For the text-containing cell, return its midpoint in [x, y] coordinate format. 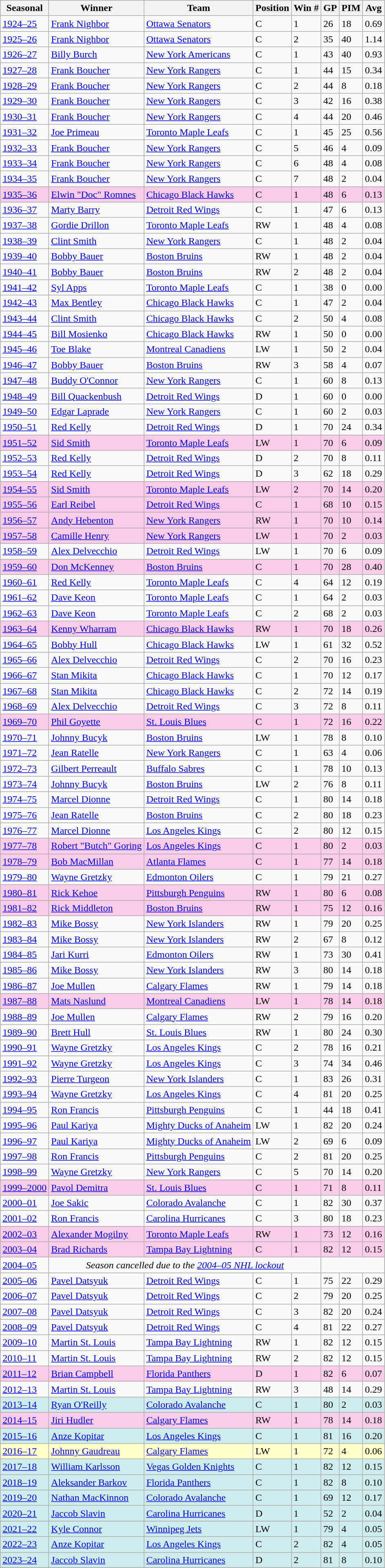
Gordie Drillon [96, 225]
Bobby Hull [96, 644]
1949–50 [24, 411]
GP [330, 8]
43 [330, 55]
1999–2000 [24, 1188]
2018–19 [24, 1482]
2003–04 [24, 1250]
0.93 [374, 55]
1959–60 [24, 567]
Brad Richards [96, 1250]
52 [330, 1513]
34 [351, 1063]
1930–31 [24, 117]
Buddy O'Connor [96, 380]
1963–64 [24, 629]
1.14 [374, 39]
Rick Middleton [96, 908]
46 [330, 148]
2019–20 [24, 1498]
Robert "Butch" Goring [96, 846]
1943–44 [24, 318]
Jari Kurri [96, 955]
1927–28 [24, 70]
1967–68 [24, 691]
2020–21 [24, 1513]
1932–33 [24, 148]
1973–74 [24, 784]
Earl Reibel [96, 505]
1937–38 [24, 225]
67 [330, 939]
45 [330, 132]
Bill Mosienko [96, 334]
Win # [307, 8]
2010–11 [24, 1358]
Bill Quackenbush [96, 396]
Jiri Hudler [96, 1420]
Pavol Demitra [96, 1188]
1924–25 [24, 24]
1975–76 [24, 815]
0.30 [374, 1032]
58 [330, 365]
Rick Kehoe [96, 892]
Vegas Golden Knights [199, 1467]
1968–69 [24, 707]
1981–82 [24, 908]
Elwin "Doc" Romnes [96, 194]
Brett Hull [96, 1032]
1985–86 [24, 970]
2013–14 [24, 1405]
1935–36 [24, 194]
0.37 [374, 1203]
1925–26 [24, 39]
1933–34 [24, 163]
1945–46 [24, 349]
Winnipeg Jets [199, 1529]
Alexander Mogilny [96, 1234]
1978–79 [24, 861]
1991–92 [24, 1063]
Billy Burch [96, 55]
Mats Naslund [96, 1001]
1974–75 [24, 799]
2011–12 [24, 1374]
Marty Barry [96, 210]
28 [351, 567]
Don McKenney [96, 567]
42 [330, 101]
0.31 [374, 1079]
1958–59 [24, 551]
1931–32 [24, 132]
Buffalo Sabres [199, 769]
1987–88 [24, 1001]
74 [330, 1063]
2014–15 [24, 1420]
2001–02 [24, 1219]
1929–30 [24, 101]
Season cancelled due to the 2004–05 NHL lockout [185, 1265]
0.22 [374, 722]
1972–73 [24, 769]
1966–67 [24, 675]
1947–48 [24, 380]
1992–93 [24, 1079]
Team [199, 8]
1942–43 [24, 303]
77 [330, 861]
1995–96 [24, 1125]
0.40 [374, 567]
2000–01 [24, 1203]
Edgar Laprade [96, 411]
1926–27 [24, 55]
2009–10 [24, 1343]
0.14 [374, 520]
2004–05 [24, 1265]
1979–80 [24, 877]
1956–57 [24, 520]
1962–63 [24, 613]
61 [330, 644]
Syl Apps [96, 287]
2022–23 [24, 1544]
1934–35 [24, 179]
Avg [374, 8]
35 [330, 39]
21 [351, 877]
1988–89 [24, 1017]
1997–98 [24, 1156]
1993–94 [24, 1094]
1941–42 [24, 287]
1964–65 [24, 644]
2015–16 [24, 1435]
2007–08 [24, 1312]
2021–22 [24, 1529]
1939–40 [24, 256]
83 [330, 1079]
2002–03 [24, 1234]
0.38 [374, 101]
0.69 [374, 24]
1971–72 [24, 753]
Atlanta Flames [199, 861]
63 [330, 753]
Aleksander Barkov [96, 1482]
1990–91 [24, 1048]
1946–47 [24, 365]
0.12 [374, 939]
2012–13 [24, 1389]
2023–24 [24, 1560]
32 [351, 644]
Johnny Gaudreau [96, 1451]
1986–87 [24, 986]
1950–51 [24, 427]
1980–81 [24, 892]
15 [351, 70]
2017–18 [24, 1467]
76 [330, 784]
Gilbert Perreault [96, 769]
25 [351, 132]
Camille Henry [96, 536]
Kenny Wharram [96, 629]
1998–99 [24, 1172]
1983–84 [24, 939]
Kyle Connor [96, 1529]
Phil Goyette [96, 722]
1948–49 [24, 396]
1970–71 [24, 738]
2016–17 [24, 1451]
62 [330, 474]
Position [272, 8]
1953–54 [24, 474]
1938–39 [24, 241]
New York Americans [199, 55]
1984–85 [24, 955]
2008–09 [24, 1327]
1957–58 [24, 536]
0.52 [374, 644]
1936–37 [24, 210]
Brian Campbell [96, 1374]
38 [330, 287]
1961–62 [24, 598]
1965–66 [24, 660]
1976–77 [24, 830]
William Karlsson [96, 1467]
1952–53 [24, 458]
1960–61 [24, 582]
2005–06 [24, 1281]
0.26 [374, 629]
1954–55 [24, 489]
71 [330, 1188]
PIM [351, 8]
Seasonal [24, 8]
2006–07 [24, 1296]
1969–70 [24, 722]
Pierre Turgeon [96, 1079]
Ryan O'Reilly [96, 1405]
1944–45 [24, 334]
Toe Blake [96, 349]
7 [307, 179]
Andy Hebenton [96, 520]
1951–52 [24, 442]
1989–90 [24, 1032]
Nathan MacKinnon [96, 1498]
0.56 [374, 132]
1955–56 [24, 505]
Joe Sakic [96, 1203]
1940–41 [24, 272]
Winner [96, 8]
1982–83 [24, 923]
Bob MacMillan [96, 861]
1996–97 [24, 1141]
Joe Primeau [96, 132]
1928–29 [24, 86]
0.21 [374, 1048]
1977–78 [24, 846]
Max Bentley [96, 303]
1994–95 [24, 1110]
